From the cell containing the given text, extract its center point as (X, Y) coordinate. 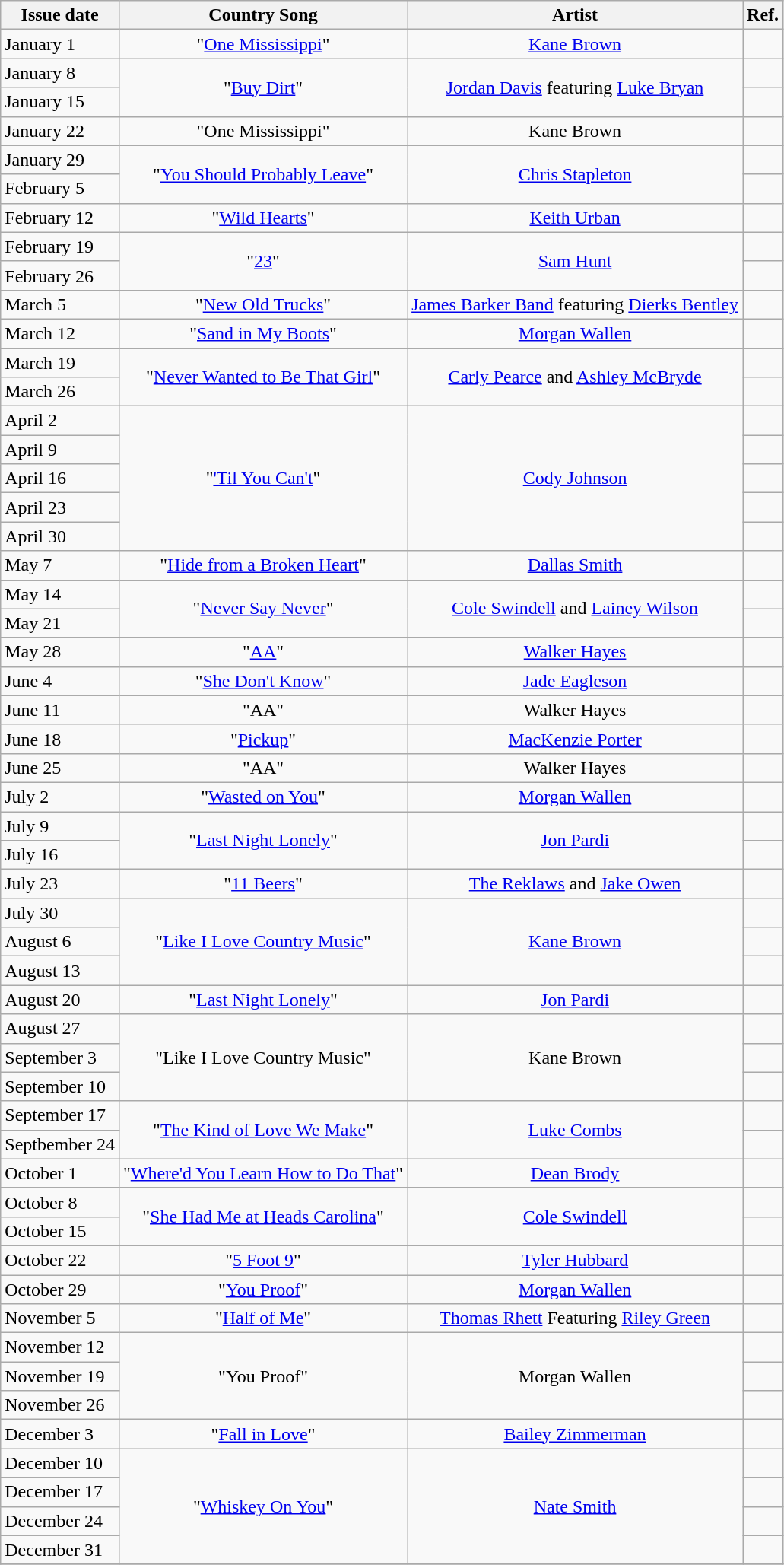
"Wasted on You" (263, 797)
February 5 (60, 189)
October 8 (60, 1202)
"'Til You Can't" (263, 479)
October 1 (60, 1173)
"The Kind of Love We Make" (263, 1130)
"Pickup" (263, 739)
May 28 (60, 652)
April 2 (60, 421)
Sam Hunt (575, 261)
June 4 (60, 681)
Tyler Hubbard (575, 1260)
June 25 (60, 768)
June 18 (60, 739)
February 12 (60, 218)
"Buy Dirt" (263, 87)
"Wild Hearts" (263, 218)
July 30 (60, 913)
April 30 (60, 536)
"Hide from a Broken Heart" (263, 565)
Thomas Rhett Featuring Riley Green (575, 1318)
February 26 (60, 275)
January 15 (60, 102)
September 10 (60, 1086)
Luke Combs (575, 1130)
Dean Brody (575, 1173)
July 16 (60, 855)
Issue date (60, 15)
September 17 (60, 1115)
August 20 (60, 1000)
November 19 (60, 1376)
James Barker Band featuring Dierks Bentley (575, 304)
September 3 (60, 1058)
Cole Swindell (575, 1217)
"Where'd You Learn How to Do That" (263, 1173)
January 29 (60, 160)
Jordan Davis featuring Luke Bryan (575, 87)
July 2 (60, 797)
April 23 (60, 507)
Carly Pearce and Ashley McBryde (575, 377)
"Never Say Never" (263, 609)
"New Old Trucks" (263, 304)
"She Had Me at Heads Carolina" (263, 1217)
May 7 (60, 565)
December 10 (60, 1463)
"Sand in My Boots" (263, 333)
Jade Eagleson (575, 681)
"Whiskey On You" (263, 1506)
December 17 (60, 1492)
"You Should Probably Leave" (263, 174)
Septbember 24 (60, 1144)
December 31 (60, 1550)
December 24 (60, 1521)
January 22 (60, 131)
Dallas Smith (575, 565)
October 29 (60, 1290)
November 5 (60, 1318)
March 12 (60, 333)
November 12 (60, 1347)
"5 Foot 9" (263, 1260)
August 27 (60, 1029)
Nate Smith (575, 1506)
December 3 (60, 1434)
Keith Urban (575, 218)
May 14 (60, 594)
"Half of Me" (263, 1318)
"She Don't Know" (263, 681)
May 21 (60, 623)
October 15 (60, 1231)
October 22 (60, 1260)
April 9 (60, 450)
Artist (575, 15)
March 5 (60, 304)
The Reklaws and Jake Owen (575, 884)
Cole Swindell and Lainey Wilson (575, 609)
"23" (263, 261)
Ref. (763, 15)
"Fall in Love" (263, 1434)
"Never Wanted to Be That Girl" (263, 377)
February 19 (60, 247)
Chris Stapleton (575, 174)
"11 Beers" (263, 884)
January 1 (60, 44)
July 9 (60, 825)
April 16 (60, 479)
August 6 (60, 942)
March 26 (60, 392)
August 13 (60, 971)
Cody Johnson (575, 479)
November 26 (60, 1405)
January 8 (60, 73)
Country Song (263, 15)
July 23 (60, 884)
June 11 (60, 710)
March 19 (60, 363)
Bailey Zimmerman (575, 1434)
MacKenzie Porter (575, 739)
